From the cell containing the given text, extract its center point as [x, y] coordinate. 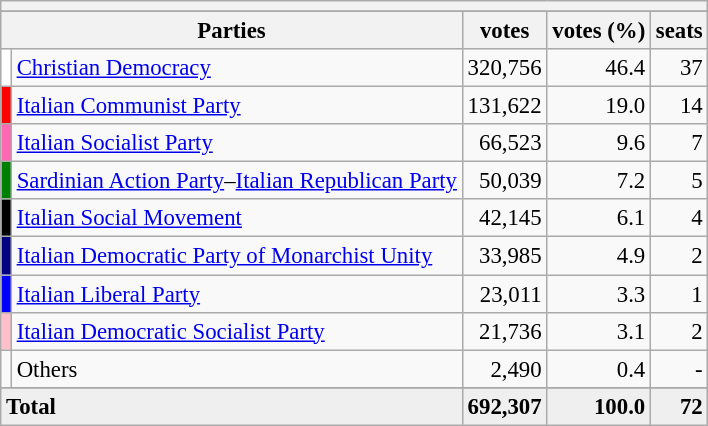
131,622 [504, 106]
6.1 [599, 219]
9.6 [599, 143]
50,039 [504, 181]
21,736 [504, 331]
4 [680, 219]
320,756 [504, 68]
Others [236, 369]
Italian Socialist Party [236, 143]
692,307 [504, 406]
19.0 [599, 106]
votes [504, 31]
1 [680, 294]
2,490 [504, 369]
3.1 [599, 331]
Italian Liberal Party [236, 294]
Parties [232, 31]
46.4 [599, 68]
33,985 [504, 256]
Italian Communist Party [236, 106]
Italian Democratic Party of Monarchist Unity [236, 256]
7.2 [599, 181]
Italian Democratic Socialist Party [236, 331]
100.0 [599, 406]
3.3 [599, 294]
72 [680, 406]
Christian Democracy [236, 68]
seats [680, 31]
Sardinian Action Party–Italian Republican Party [236, 181]
Total [232, 406]
0.4 [599, 369]
Italian Social Movement [236, 219]
14 [680, 106]
5 [680, 181]
42,145 [504, 219]
4.9 [599, 256]
votes (%) [599, 31]
23,011 [504, 294]
37 [680, 68]
- [680, 369]
66,523 [504, 143]
7 [680, 143]
